Locate the cell with the specified text and output its (x, y) center coordinate. 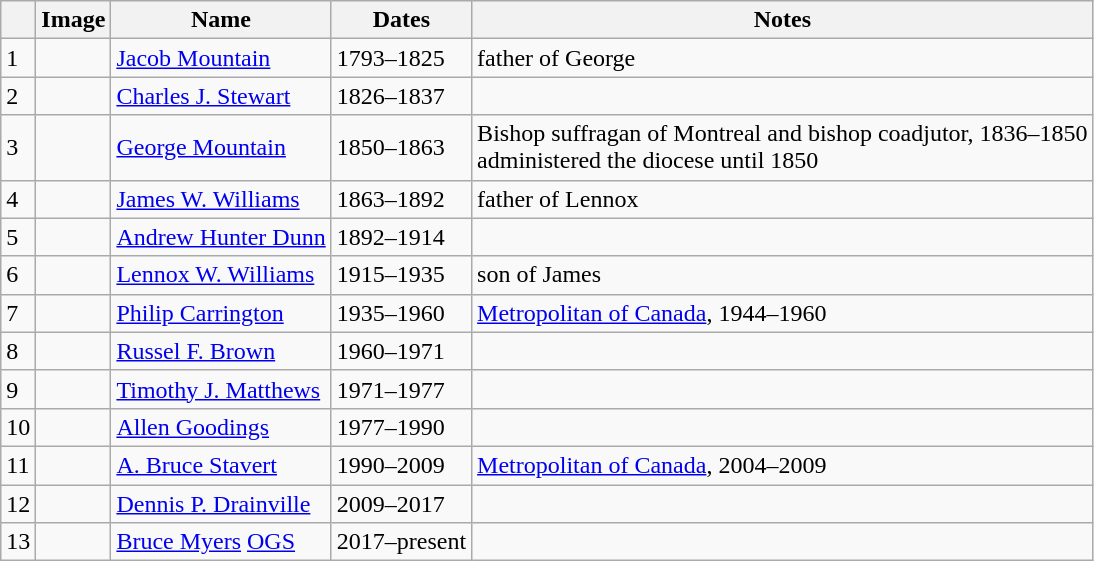
father of Lennox (783, 199)
Dennis P. Drainville (221, 503)
3 (18, 148)
12 (18, 503)
1863–1892 (401, 199)
4 (18, 199)
7 (18, 313)
Image (74, 20)
13 (18, 542)
1915–1935 (401, 275)
Dates (401, 20)
1960–1971 (401, 351)
2 (18, 96)
8 (18, 351)
James W. Williams (221, 199)
11 (18, 465)
6 (18, 275)
Allen Goodings (221, 427)
Bishop suffragan of Montreal and bishop coadjutor, 1836–1850administered the diocese until 1850 (783, 148)
5 (18, 237)
Notes (783, 20)
1935–1960 (401, 313)
1826–1837 (401, 96)
10 (18, 427)
Russel F. Brown (221, 351)
Timothy J. Matthews (221, 389)
1977–1990 (401, 427)
father of George (783, 58)
Bruce Myers OGS (221, 542)
Philip Carrington (221, 313)
Metropolitan of Canada, 1944–1960 (783, 313)
Jacob Mountain (221, 58)
1793–1825 (401, 58)
A. Bruce Stavert (221, 465)
1892–1914 (401, 237)
George Mountain (221, 148)
1990–2009 (401, 465)
9 (18, 389)
Name (221, 20)
2017–present (401, 542)
Andrew Hunter Dunn (221, 237)
Metropolitan of Canada, 2004–2009 (783, 465)
son of James (783, 275)
1971–1977 (401, 389)
Charles J. Stewart (221, 96)
1 (18, 58)
Lennox W. Williams (221, 275)
1850–1863 (401, 148)
2009–2017 (401, 503)
